Provide the [x, y] coordinate of the cell's center where the given text is located.  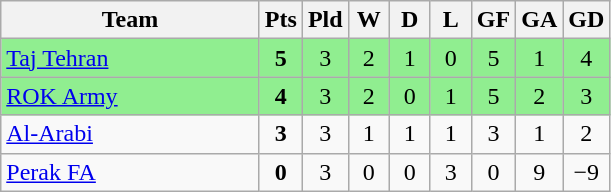
Al-Arabi [130, 134]
GF [493, 20]
W [368, 20]
D [410, 20]
Perak FA [130, 172]
Team [130, 20]
−9 [586, 172]
ROK Army [130, 96]
Pts [280, 20]
GD [586, 20]
GA [540, 20]
L [450, 20]
Taj Tehran [130, 58]
9 [540, 172]
Pld [325, 20]
